Identify which cell holds the provided text, then report its [x, y] central coordinate. 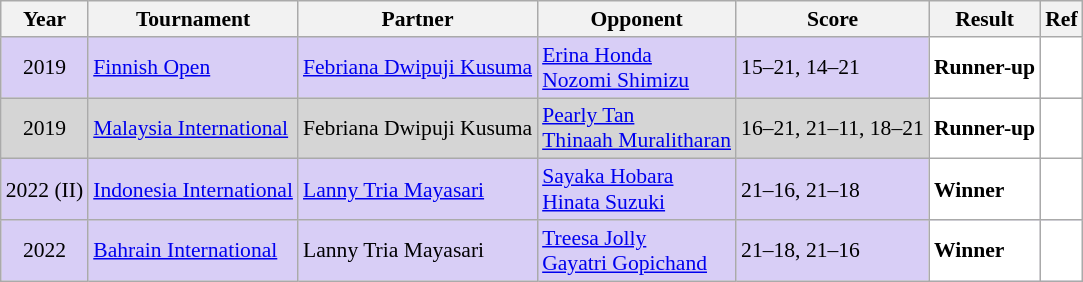
Tournament [193, 19]
Pearly Tan Thinaah Muralitharan [636, 128]
Sayaka Hobara Hinata Suzuki [636, 190]
2022 [44, 250]
Partner [418, 19]
Bahrain International [193, 250]
Opponent [636, 19]
Result [984, 19]
Treesa Jolly Gayatri Gopichand [636, 250]
2022 (II) [44, 190]
Year [44, 19]
Erina Honda Nozomi Shimizu [636, 68]
15–21, 14–21 [832, 68]
21–16, 21–18 [832, 190]
Malaysia International [193, 128]
21–18, 21–16 [832, 250]
Finnish Open [193, 68]
Indonesia International [193, 190]
Ref [1061, 19]
16–21, 21–11, 18–21 [832, 128]
Score [832, 19]
